Detect which cell encompasses the target text, then output its [X, Y] center coordinate. 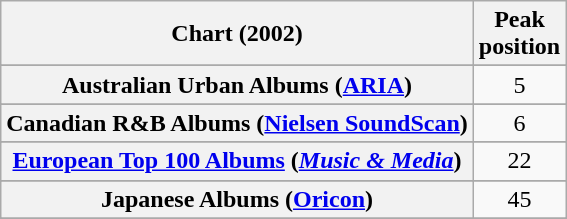
22 [519, 161]
6 [519, 123]
Canadian R&B Albums (Nielsen SoundScan) [238, 123]
Australian Urban Albums (ARIA) [238, 85]
Japanese Albums (Oricon) [238, 199]
45 [519, 199]
European Top 100 Albums (Music & Media) [238, 161]
Peakposition [519, 34]
Chart (2002) [238, 34]
5 [519, 85]
